Find where the given text appears and provide that cell's center as [x, y] coordinate. 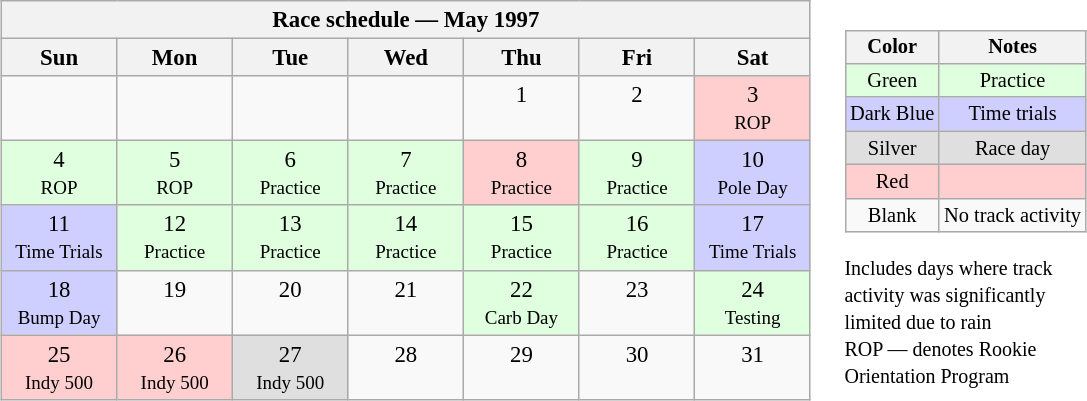
Race schedule — May 1997 [406, 20]
30 [637, 368]
15Practice [522, 238]
8Practice [522, 174]
5ROP [175, 174]
12Practice [175, 238]
10Pole Day [753, 174]
22Carb Day [522, 302]
Sun [59, 58]
25Indy 500 [59, 368]
18Bump Day [59, 302]
24Testing [753, 302]
14Practice [406, 238]
4ROP [59, 174]
21 [406, 302]
3ROP [753, 108]
Thu [522, 58]
Notes [1012, 47]
Dark Blue [892, 114]
29 [522, 368]
20 [290, 302]
No track activity [1012, 215]
Red [892, 182]
9Practice [637, 174]
Color [892, 47]
2 [637, 108]
Silver [892, 148]
13Practice [290, 238]
28 [406, 368]
Green [892, 81]
16Practice [637, 238]
26Indy 500 [175, 368]
7Practice [406, 174]
Race day [1012, 148]
27Indy 500 [290, 368]
6Practice [290, 174]
Wed [406, 58]
Fri [637, 58]
1 [522, 108]
Practice [1012, 81]
Sat [753, 58]
Tue [290, 58]
31 [753, 368]
17Time Trials [753, 238]
Blank [892, 215]
Mon [175, 58]
Time trials [1012, 114]
19 [175, 302]
11Time Trials [59, 238]
23 [637, 302]
